Detect which cell encompasses the target text, then output its (X, Y) center coordinate. 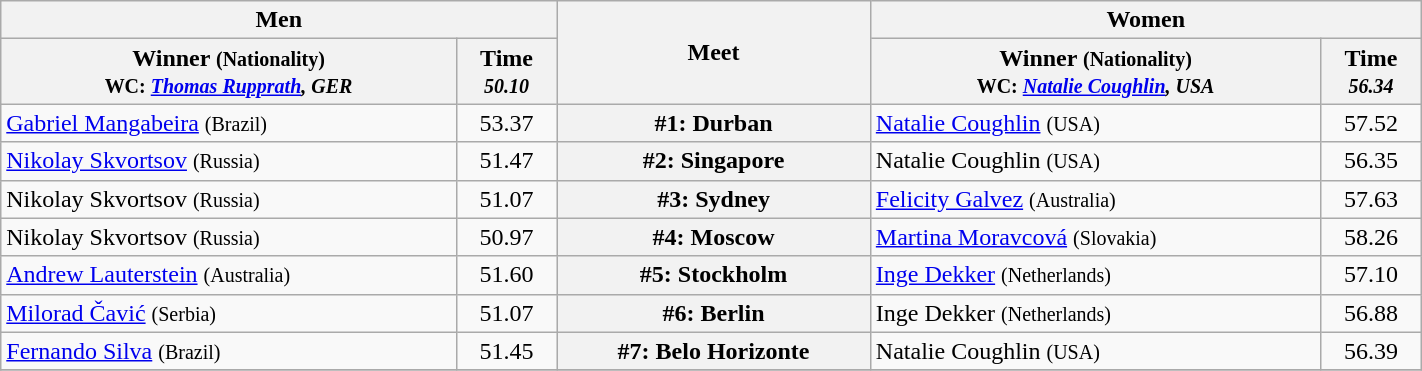
#5: Stockholm (714, 275)
Milorad Čavić (Serbia) (229, 313)
Women (1146, 20)
Time 50.10 (506, 72)
Meet (714, 52)
Andrew Lauterstein (Australia) (229, 275)
51.45 (506, 351)
56.39 (1372, 351)
Gabriel Mangabeira (Brazil) (229, 123)
#6: Berlin (714, 313)
57.10 (1372, 275)
#2: Singapore (714, 161)
#1: Durban (714, 123)
Martina Moravcová (Slovakia) (1095, 237)
Time56.34 (1372, 72)
#3: Sydney (714, 199)
#4: Moscow (714, 237)
51.60 (506, 275)
57.52 (1372, 123)
#7: Belo Horizonte (714, 351)
51.47 (506, 161)
Winner (Nationality)WC: Natalie Coughlin, USA (1095, 72)
56.88 (1372, 313)
Winner (Nationality) WC: Thomas Rupprath, GER (229, 72)
58.26 (1372, 237)
Fernando Silva (Brazil) (229, 351)
Felicity Galvez (Australia) (1095, 199)
Men (279, 20)
50.97 (506, 237)
57.63 (1372, 199)
56.35 (1372, 161)
53.37 (506, 123)
